Locate the cell with the specified text and output its (X, Y) center coordinate. 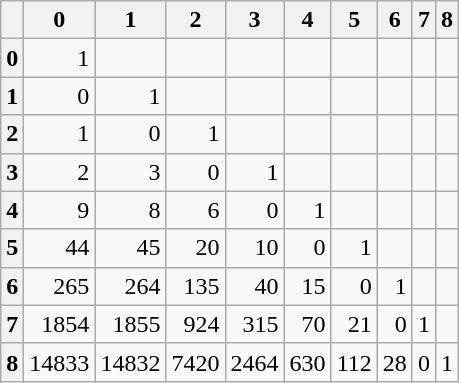
14833 (60, 362)
315 (254, 324)
14832 (130, 362)
2464 (254, 362)
264 (130, 286)
135 (196, 286)
45 (130, 248)
20 (196, 248)
40 (254, 286)
10 (254, 248)
9 (60, 210)
1854 (60, 324)
924 (196, 324)
28 (394, 362)
21 (354, 324)
70 (308, 324)
630 (308, 362)
7420 (196, 362)
112 (354, 362)
44 (60, 248)
265 (60, 286)
15 (308, 286)
1855 (130, 324)
